Pinpoint the cell where the given text exists, returning its [x, y] midpoint coordinate. 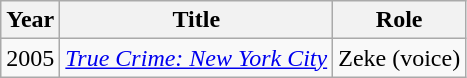
Year [30, 20]
2005 [30, 58]
Zeke (voice) [400, 58]
Title [196, 20]
Role [400, 20]
True Crime: New York City [196, 58]
